Scan for the cell matching the given text and deliver its (X, Y) coordinate at center. 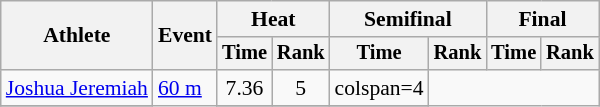
Final (542, 19)
Semifinal (408, 19)
Athlete (77, 36)
5 (301, 88)
colspan=4 (380, 88)
60 m (185, 88)
Heat (273, 19)
Event (185, 36)
7.36 (244, 88)
Joshua Jeremiah (77, 88)
